From the cell containing the given text, extract its center point as [x, y] coordinate. 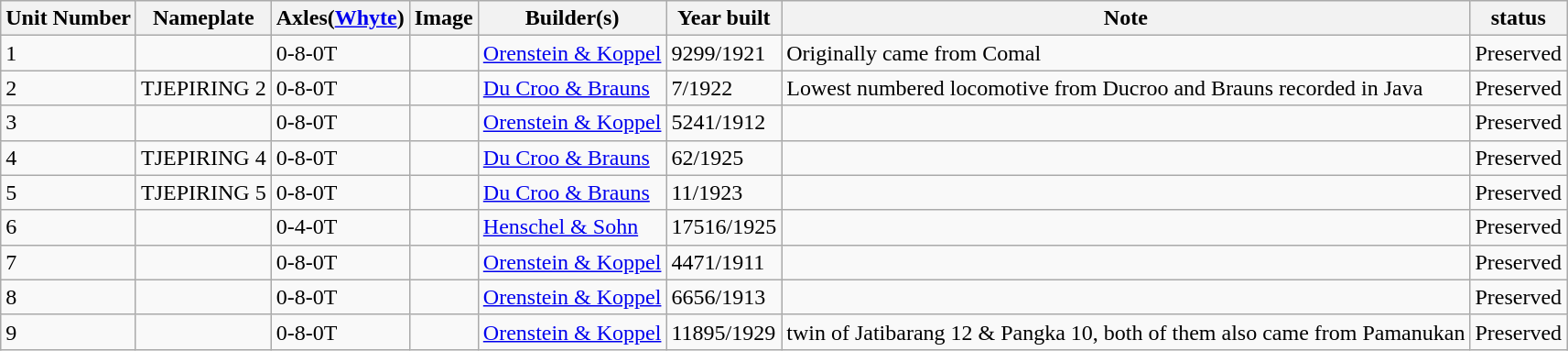
8 [69, 297]
4 [69, 158]
Henschel & Sohn [572, 227]
4471/1911 [724, 262]
3 [69, 123]
Originally came from Comal [1126, 53]
twin of Jatibarang 12 & Pangka 10, both of them also came from Pamanukan [1126, 332]
62/1925 [724, 158]
status [1519, 18]
7 [69, 262]
6656/1913 [724, 297]
9 [69, 332]
Unit Number [69, 18]
9299/1921 [724, 53]
Axles(Whyte) [341, 18]
Nameplate [203, 18]
Lowest numbered locomotive from Ducroo and Brauns recorded in Java [1126, 88]
7/1922 [724, 88]
0-4-0T [341, 227]
Note [1126, 18]
11895/1929 [724, 332]
5241/1912 [724, 123]
Builder(s) [572, 18]
TJEPIRING 5 [203, 192]
2 [69, 88]
17516/1925 [724, 227]
TJEPIRING 4 [203, 158]
6 [69, 227]
TJEPIRING 2 [203, 88]
Image [443, 18]
Year built [724, 18]
5 [69, 192]
1 [69, 53]
11/1923 [724, 192]
